Capture the cell that displays the provided text and extract its (x, y) central coordinate. 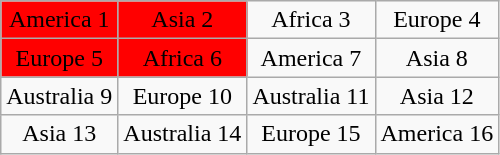
Asia 12 (437, 96)
Australia 14 (182, 134)
Asia 8 (437, 58)
Australia 9 (60, 96)
America 7 (311, 58)
Europe 15 (311, 134)
Africa 6 (182, 58)
Asia 13 (60, 134)
Europe 4 (437, 20)
Asia 2 (182, 20)
Europe 5 (60, 58)
Europe 10 (182, 96)
America 1 (60, 20)
Australia 11 (311, 96)
Africa 3 (311, 20)
America 16 (437, 134)
